Find where the given text appears and provide that cell's center as (x, y) coordinate. 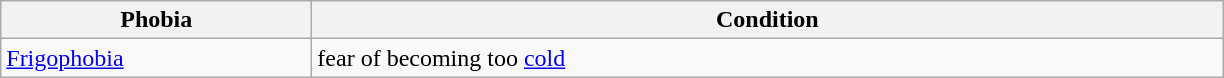
Phobia (156, 20)
Condition (768, 20)
fear of becoming too cold (768, 58)
Frigophobia (156, 58)
